Pinpoint the cell where the given text exists, returning its (X, Y) midpoint coordinate. 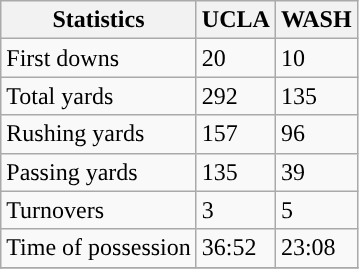
First downs (99, 58)
Passing yards (99, 172)
3 (236, 210)
36:52 (236, 248)
23:08 (316, 248)
292 (236, 96)
20 (236, 58)
Total yards (99, 96)
UCLA (236, 20)
10 (316, 58)
5 (316, 210)
Statistics (99, 20)
157 (236, 134)
96 (316, 134)
WASH (316, 20)
Turnovers (99, 210)
Time of possession (99, 248)
39 (316, 172)
Rushing yards (99, 134)
